For the text-containing cell, return its midpoint in [X, Y] coordinate format. 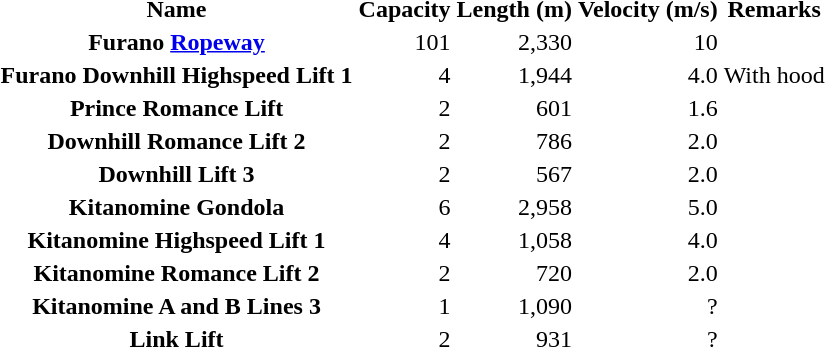
1.6 [648, 108]
101 [404, 42]
2,330 [514, 42]
5.0 [648, 207]
2,958 [514, 207]
? [648, 306]
6 [404, 207]
567 [514, 174]
601 [514, 108]
720 [514, 273]
786 [514, 141]
1 [404, 306]
10 [648, 42]
1,944 [514, 75]
1,058 [514, 240]
1,090 [514, 306]
